From the cell containing the given text, extract its center point as [x, y] coordinate. 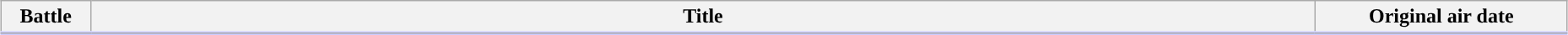
Title [703, 17]
Battle [46, 17]
Original air date [1441, 17]
